Locate the cell with the specified text and output its [X, Y] center coordinate. 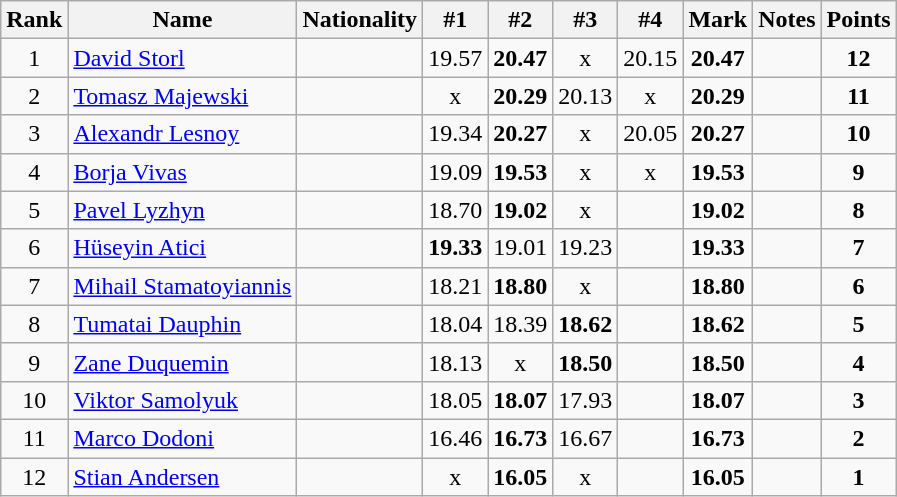
#4 [650, 20]
David Storl [182, 58]
Mark [718, 20]
Tumatai Dauphin [182, 324]
16.46 [456, 438]
Alexandr Lesnoy [182, 134]
20.15 [650, 58]
Mihail Stamatoyiannis [182, 286]
Rank [34, 20]
Name [182, 20]
18.39 [520, 324]
Stian Andersen [182, 477]
#2 [520, 20]
17.93 [586, 400]
19.57 [456, 58]
19.23 [586, 248]
Marco Dodoni [182, 438]
18.70 [456, 210]
19.09 [456, 172]
Points [858, 20]
19.34 [456, 134]
18.05 [456, 400]
18.13 [456, 362]
20.05 [650, 134]
Borja Vivas [182, 172]
19.01 [520, 248]
Pavel Lyzhyn [182, 210]
18.04 [456, 324]
Hüseyin Atici [182, 248]
20.13 [586, 96]
#3 [586, 20]
Viktor Samolyuk [182, 400]
16.67 [586, 438]
#1 [456, 20]
Notes [787, 20]
Tomasz Majewski [182, 96]
18.21 [456, 286]
Nationality [360, 20]
Zane Duquemin [182, 362]
